Identify which cell holds the provided text, then report its [X, Y] central coordinate. 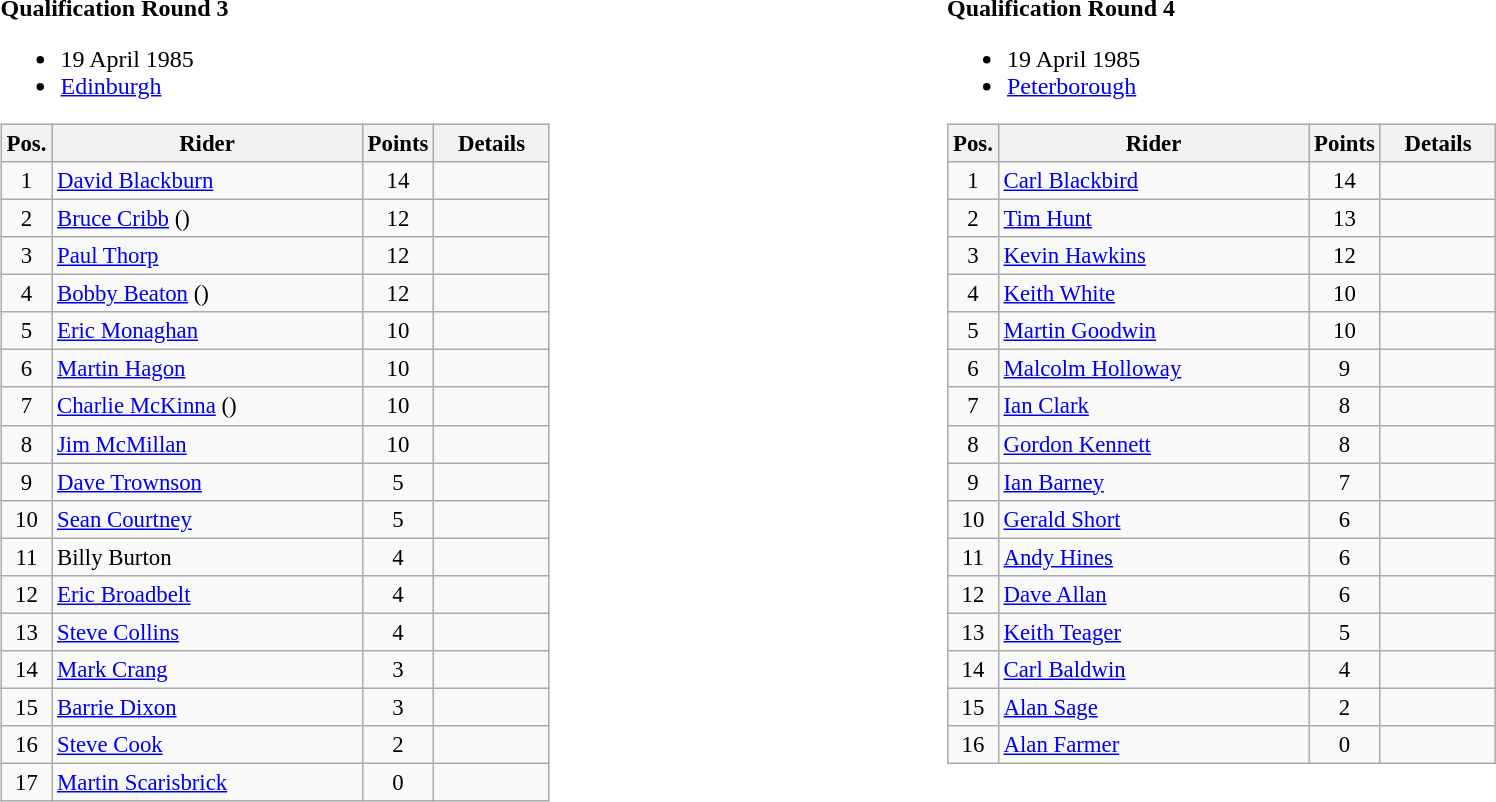
Sean Courtney [208, 519]
Mark Crang [208, 670]
Carl Blackbird [1154, 181]
Malcolm Holloway [1154, 369]
David Blackburn [208, 181]
Eric Broadbelt [208, 594]
Martin Goodwin [1154, 331]
Carl Baldwin [1154, 670]
Alan Farmer [1154, 745]
Dave Allan [1154, 594]
Steve Collins [208, 632]
17 [26, 782]
Charlie McKinna () [208, 406]
Bobby Beaton () [208, 294]
Eric Monaghan [208, 331]
Ian Barney [1154, 482]
Paul Thorp [208, 256]
Barrie Dixon [208, 707]
Keith Teager [1154, 632]
Bruce Cribb () [208, 218]
Tim Hunt [1154, 218]
Alan Sage [1154, 707]
Billy Burton [208, 557]
Andy Hines [1154, 557]
Dave Trownson [208, 482]
Martin Scarisbrick [208, 782]
Gordon Kennett [1154, 444]
Gerald Short [1154, 519]
Kevin Hawkins [1154, 256]
Jim McMillan [208, 444]
Martin Hagon [208, 369]
Steve Cook [208, 745]
Keith White [1154, 294]
Ian Clark [1154, 406]
